Detect which cell encompasses the target text, then output its [X, Y] center coordinate. 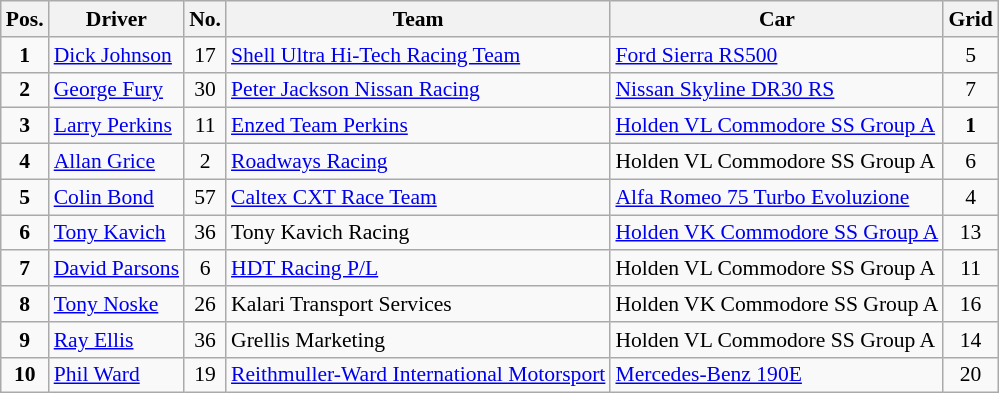
Allan Grice [116, 162]
Tony Kavich Racing [418, 233]
17 [205, 55]
Team [418, 19]
Tony Noske [116, 304]
Phil Ward [116, 375]
Dick Johnson [116, 55]
16 [970, 304]
Peter Jackson Nissan Racing [418, 90]
Car [776, 19]
14 [970, 340]
26 [205, 304]
Mercedes-Benz 190E [776, 375]
Kalari Transport Services [418, 304]
HDT Racing P/L [418, 269]
Grellis Marketing [418, 340]
Tony Kavich [116, 233]
10 [25, 375]
Enzed Team Perkins [418, 126]
Driver [116, 19]
Caltex CXT Race Team [418, 197]
George Fury [116, 90]
Nissan Skyline DR30 RS [776, 90]
Ray Ellis [116, 340]
30 [205, 90]
Roadways Racing [418, 162]
Reithmuller-Ward International Motorsport [418, 375]
9 [25, 340]
Ford Sierra RS500 [776, 55]
No. [205, 19]
19 [205, 375]
David Parsons [116, 269]
Alfa Romeo 75 Turbo Evoluzione [776, 197]
Shell Ultra Hi-Tech Racing Team [418, 55]
3 [25, 126]
57 [205, 197]
13 [970, 233]
8 [25, 304]
20 [970, 375]
Larry Perkins [116, 126]
Colin Bond [116, 197]
Pos. [25, 19]
Grid [970, 19]
